Search for the cell housing the specified text and yield its [x, y] center coordinate. 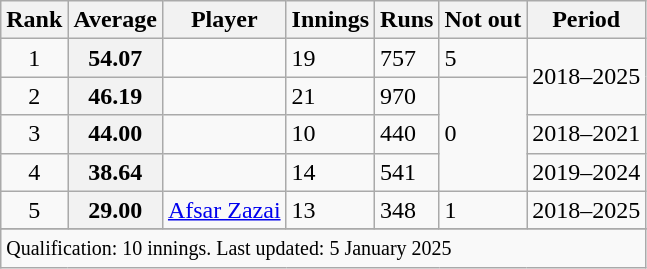
3 [34, 134]
541 [407, 172]
Qualification: 10 innings. Last updated: 5 January 2025 [324, 248]
10 [330, 134]
4 [34, 172]
Player [224, 20]
29.00 [116, 210]
348 [407, 210]
13 [330, 210]
Runs [407, 20]
Average [116, 20]
Not out [483, 20]
2019–2024 [586, 172]
Afsar Zazai [224, 210]
2018–2021 [586, 134]
440 [407, 134]
14 [330, 172]
19 [330, 58]
38.64 [116, 172]
44.00 [116, 134]
970 [407, 96]
46.19 [116, 96]
0 [483, 134]
2 [34, 96]
21 [330, 96]
757 [407, 58]
Innings [330, 20]
54.07 [116, 58]
Rank [34, 20]
Period [586, 20]
